Search for the cell housing the specified text and yield its (X, Y) center coordinate. 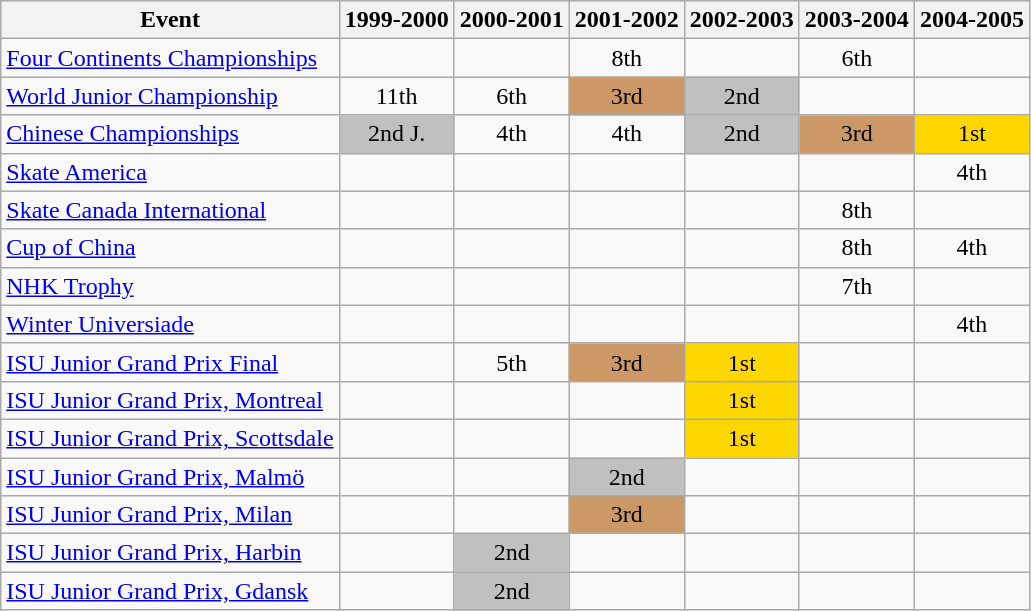
1999-2000 (396, 20)
ISU Junior Grand Prix, Harbin (170, 553)
2002-2003 (742, 20)
2003-2004 (856, 20)
2nd J. (396, 134)
NHK Trophy (170, 286)
ISU Junior Grand Prix, Montreal (170, 400)
ISU Junior Grand Prix, Milan (170, 515)
Event (170, 20)
ISU Junior Grand Prix, Scottsdale (170, 438)
Winter Universiade (170, 324)
2001-2002 (626, 20)
2000-2001 (512, 20)
2004-2005 (972, 20)
11th (396, 96)
Cup of China (170, 248)
Four Continents Championships (170, 58)
World Junior Championship (170, 96)
Skate America (170, 172)
ISU Junior Grand Prix, Gdansk (170, 591)
7th (856, 286)
Skate Canada International (170, 210)
5th (512, 362)
Chinese Championships (170, 134)
ISU Junior Grand Prix, Malmö (170, 477)
ISU Junior Grand Prix Final (170, 362)
